Determine the [x, y] coordinate at the center of the cell enclosing the given text.  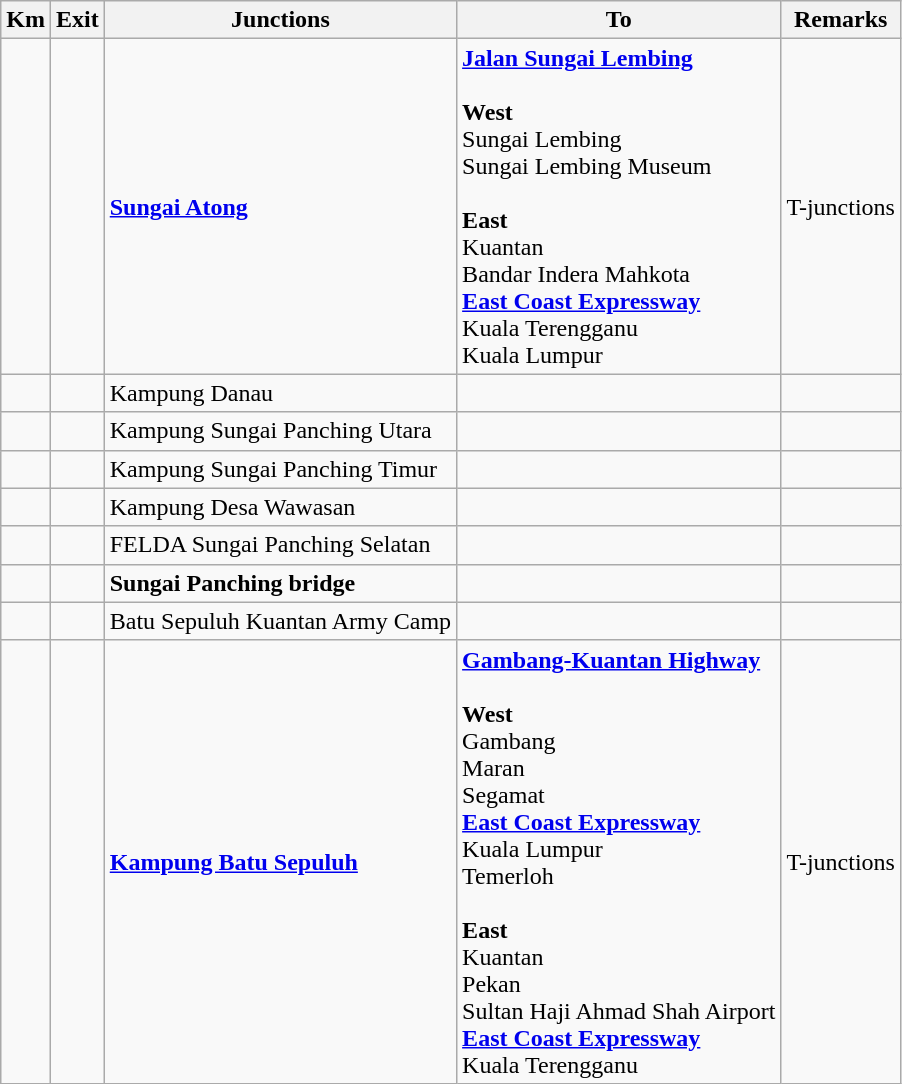
Batu Sepuluh Kuantan Army Camp [280, 621]
Km [26, 20]
To [619, 20]
Remarks [841, 20]
Kampung Batu Sepuluh [280, 862]
Sungai Atong [280, 206]
Kampung Sungai Panching Timur [280, 469]
Kampung Sungai Panching Utara [280, 431]
Kampung Desa Wawasan [280, 507]
Kampung Danau [280, 393]
Exit [77, 20]
Junctions [280, 20]
FELDA Sungai Panching Selatan [280, 545]
Jalan Sungai LembingWestSungai LembingSungai Lembing MuseumEast KuantanBandar Indera Mahkota East Coast ExpresswayKuala TerengganuKuala Lumpur [619, 206]
Sungai Panching bridge [280, 583]
